Pinpoint the cell where the given text exists, returning its (x, y) midpoint coordinate. 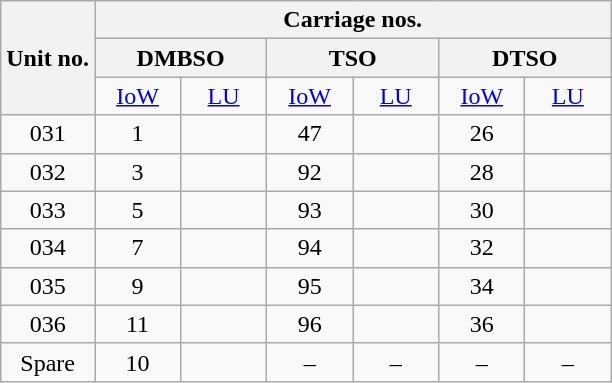
32 (482, 248)
7 (137, 248)
9 (137, 286)
92 (310, 172)
Carriage nos. (352, 20)
1 (137, 134)
36 (482, 324)
11 (137, 324)
93 (310, 210)
28 (482, 172)
DTSO (525, 58)
26 (482, 134)
Spare (48, 362)
034 (48, 248)
3 (137, 172)
Unit no. (48, 58)
035 (48, 286)
036 (48, 324)
032 (48, 172)
94 (310, 248)
34 (482, 286)
031 (48, 134)
DMBSO (180, 58)
95 (310, 286)
47 (310, 134)
033 (48, 210)
10 (137, 362)
96 (310, 324)
30 (482, 210)
TSO (353, 58)
5 (137, 210)
